From the cell containing the given text, extract its center point as [x, y] coordinate. 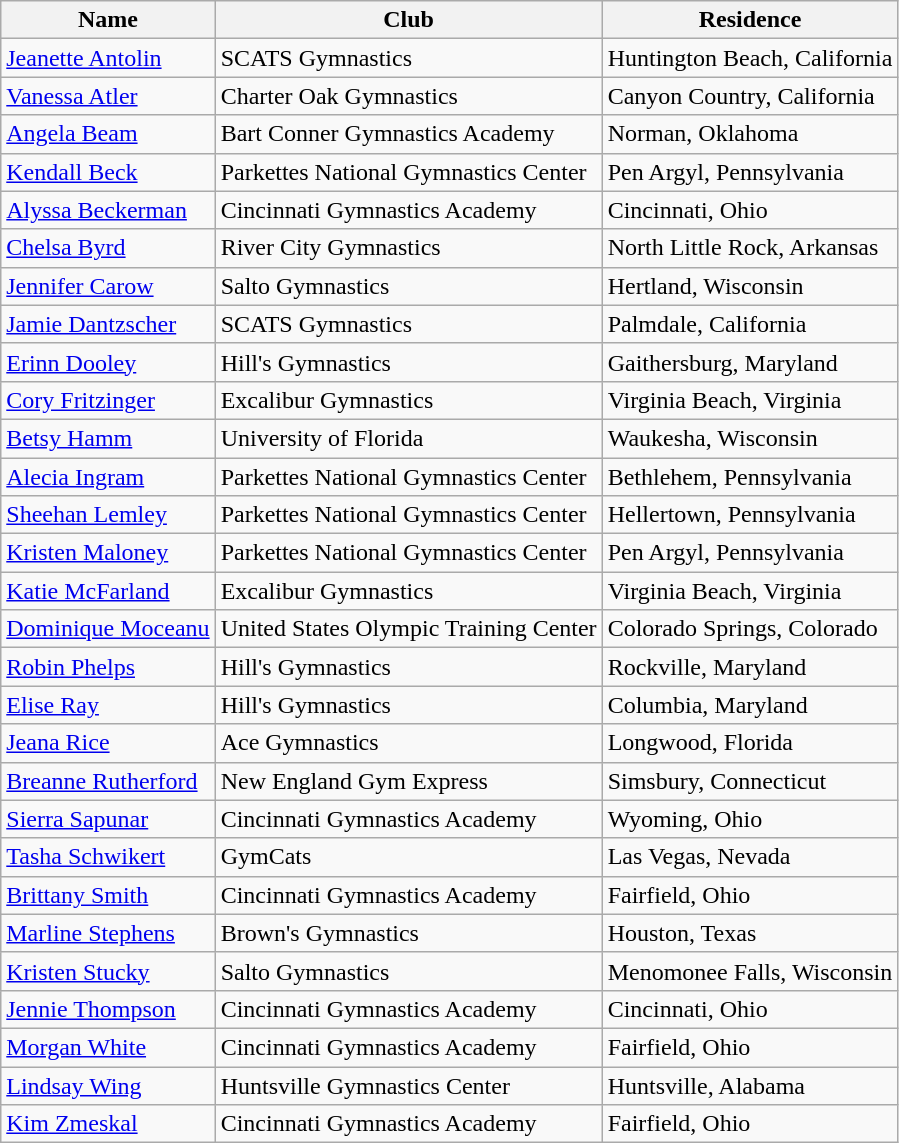
Menomonee Falls, Wisconsin [750, 971]
Marline Stephens [108, 933]
Ace Gymnastics [408, 743]
Morgan White [108, 1047]
Jeana Rice [108, 743]
Rockville, Maryland [750, 667]
Tasha Schwikert [108, 857]
Kim Zmeskal [108, 1124]
Jamie Dantzscher [108, 324]
Dominique Moceanu [108, 629]
Longwood, Florida [750, 743]
Hertland, Wisconsin [750, 286]
Kristen Maloney [108, 553]
Huntsville, Alabama [750, 1085]
United States Olympic Training Center [408, 629]
Sierra Sapunar [108, 819]
Alecia Ingram [108, 477]
Kristen Stucky [108, 971]
Norman, Oklahoma [750, 134]
North Little Rock, Arkansas [750, 248]
Waukesha, Wisconsin [750, 438]
Bart Conner Gymnastics Academy [408, 134]
Club [408, 20]
Residence [750, 20]
Wyoming, Ohio [750, 819]
Angela Beam [108, 134]
Huntington Beach, California [750, 58]
Kendall Beck [108, 172]
Robin Phelps [108, 667]
Columbia, Maryland [750, 705]
Jennie Thompson [108, 1009]
Chelsa Byrd [108, 248]
Sheehan Lemley [108, 515]
Simsbury, Connecticut [750, 781]
University of Florida [408, 438]
Palmdale, California [750, 324]
Vanessa Atler [108, 96]
New England Gym Express [408, 781]
Las Vegas, Nevada [750, 857]
Name [108, 20]
Breanne Rutherford [108, 781]
Erinn Dooley [108, 362]
Canyon Country, California [750, 96]
Lindsay Wing [108, 1085]
GymCats [408, 857]
Brittany Smith [108, 895]
Cory Fritzinger [108, 400]
Betsy Hamm [108, 438]
Hellertown, Pennsylvania [750, 515]
Bethlehem, Pennsylvania [750, 477]
Houston, Texas [750, 933]
Gaithersburg, Maryland [750, 362]
Jeanette Antolin [108, 58]
Huntsville Gymnastics Center [408, 1085]
River City Gymnastics [408, 248]
Colorado Springs, Colorado [750, 629]
Alyssa Beckerman [108, 210]
Charter Oak Gymnastics [408, 96]
Elise Ray [108, 705]
Katie McFarland [108, 591]
Brown's Gymnastics [408, 933]
Jennifer Carow [108, 286]
